Identify which cell holds the provided text, then report its (X, Y) central coordinate. 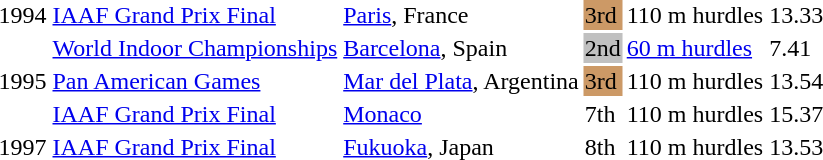
Mar del Plata, Argentina (462, 81)
Monaco (462, 114)
World Indoor Championships (195, 48)
7th (602, 114)
Paris, France (462, 15)
Pan American Games (195, 81)
2nd (602, 48)
60 m hurdles (694, 48)
Barcelona, Spain (462, 48)
